Find where the given text appears and provide that cell's center as [X, Y] coordinate. 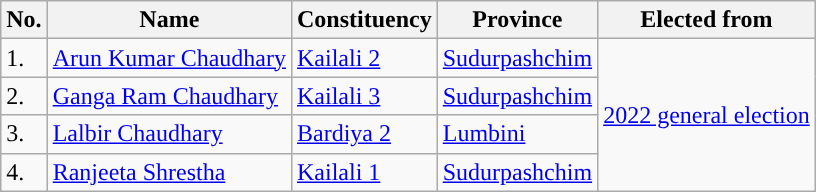
Lalbir Chaudhary [169, 134]
Bardiya 2 [364, 134]
Kailali 3 [364, 96]
Lumbini [517, 134]
Arun Kumar Chaudhary [169, 58]
Kailali 2 [364, 58]
Ranjeeta Shrestha [169, 172]
Elected from [707, 20]
Ganga Ram Chaudhary [169, 96]
Province [517, 20]
Constituency [364, 20]
3. [24, 134]
2. [24, 96]
Name [169, 20]
1. [24, 58]
Kailali 1 [364, 172]
No. [24, 20]
4. [24, 172]
2022 general election [707, 115]
